Find where the given text appears and provide that cell's center as [x, y] coordinate. 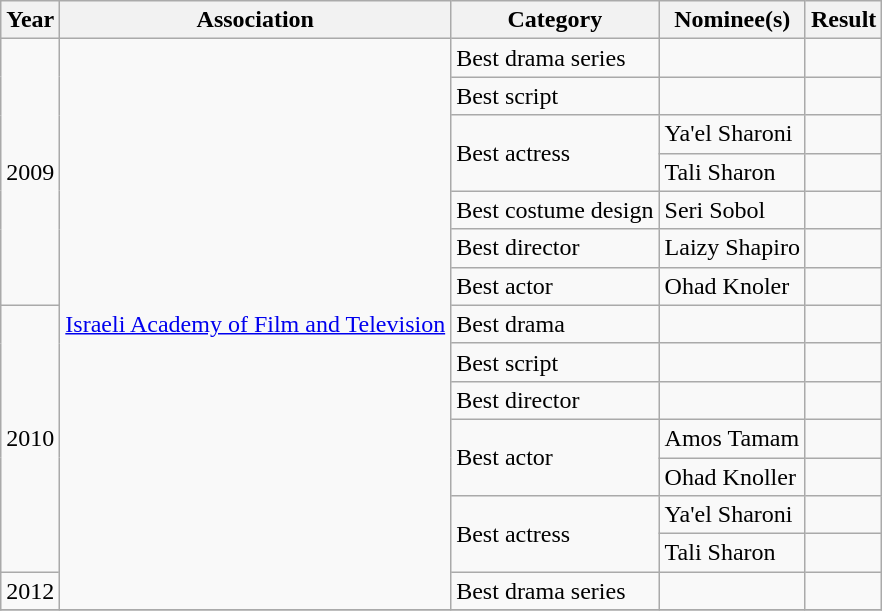
Nominee(s) [732, 20]
Ohad Knoller [732, 477]
Amos Tamam [732, 438]
Category [555, 20]
Result [843, 20]
2009 [30, 172]
Israeli Academy of Film and Television [256, 324]
Laizy Shapiro [732, 248]
Association [256, 20]
2012 [30, 591]
2010 [30, 438]
Seri Sobol [732, 210]
Ohad Knoler [732, 286]
Year [30, 20]
Best drama [555, 324]
Best costume design [555, 210]
